Provide the [X, Y] coordinate of the cell's center where the given text is located.  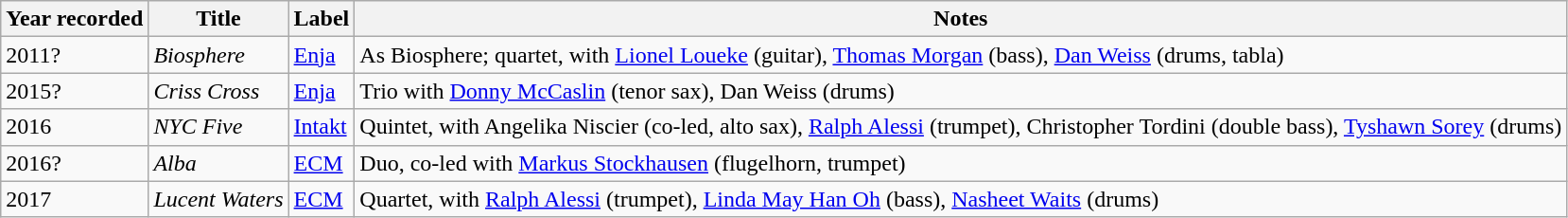
Quintet, with Angelika Niscier (co-led, alto sax), Ralph Alessi (trumpet), Christopher Tordini (double bass), Tyshawn Sorey (drums) [961, 127]
Intakt [322, 127]
2016 [75, 127]
Trio with Donny McCaslin (tenor sax), Dan Weiss (drums) [961, 91]
Year recorded [75, 19]
Criss Cross [218, 91]
Notes [961, 19]
Lucent Waters [218, 199]
Biosphere [218, 55]
NYC Five [218, 127]
As Biosphere; quartet, with Lionel Loueke (guitar), Thomas Morgan (bass), Dan Weiss (drums, tabla) [961, 55]
Quartet, with Ralph Alessi (trumpet), Linda May Han Oh (bass), Nasheet Waits (drums) [961, 199]
2015? [75, 91]
2011? [75, 55]
Label [322, 19]
Duo, co-led with Markus Stockhausen (flugelhorn, trumpet) [961, 163]
Alba [218, 163]
2017 [75, 199]
2016? [75, 163]
Title [218, 19]
